Determine the [X, Y] coordinate at the center of the cell enclosing the given text.  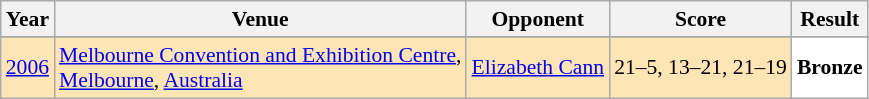
Bronze [830, 68]
Score [700, 19]
Venue [260, 19]
2006 [28, 68]
Melbourne Convention and Exhibition Centre,Melbourne, Australia [260, 68]
Opponent [538, 19]
Elizabeth Cann [538, 68]
Result [830, 19]
21–5, 13–21, 21–19 [700, 68]
Year [28, 19]
